Find where the given text appears and provide that cell's center as [x, y] coordinate. 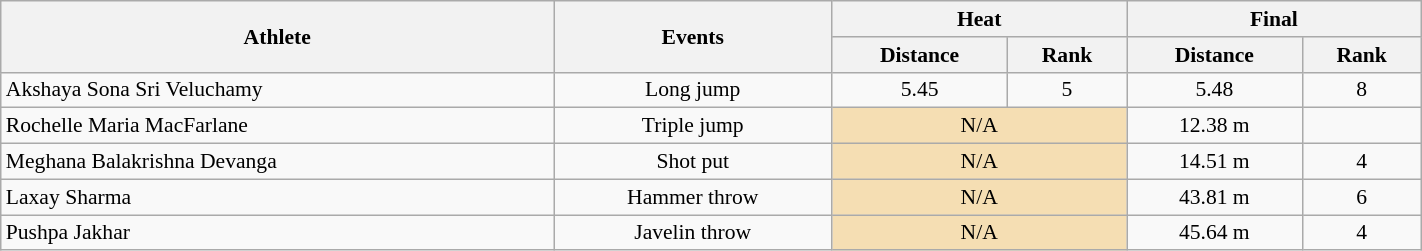
Meghana Balakrishna Devanga [278, 162]
6 [1362, 197]
Hammer throw [693, 197]
Triple jump [693, 126]
Heat [980, 19]
Pushpa Jakhar [278, 233]
43.81 m [1214, 197]
Final [1274, 19]
Athlete [278, 36]
Akshaya Sona Sri Veluchamy [278, 90]
Rochelle Maria MacFarlane [278, 126]
Events [693, 36]
5.48 [1214, 90]
8 [1362, 90]
45.64 m [1214, 233]
Javelin throw [693, 233]
Long jump [693, 90]
12.38 m [1214, 126]
5 [1066, 90]
Shot put [693, 162]
14.51 m [1214, 162]
5.45 [920, 90]
Laxay Sharma [278, 197]
